Return the (X, Y) coordinate for the center point of the cell that contains the specified text.  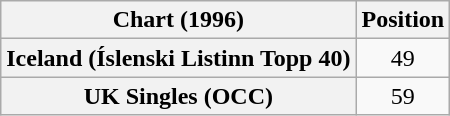
49 (403, 58)
59 (403, 96)
Iceland (Íslenski Listinn Topp 40) (178, 58)
Chart (1996) (178, 20)
Position (403, 20)
UK Singles (OCC) (178, 96)
